Provide the [X, Y] coordinate of the cell's center where the given text is located.  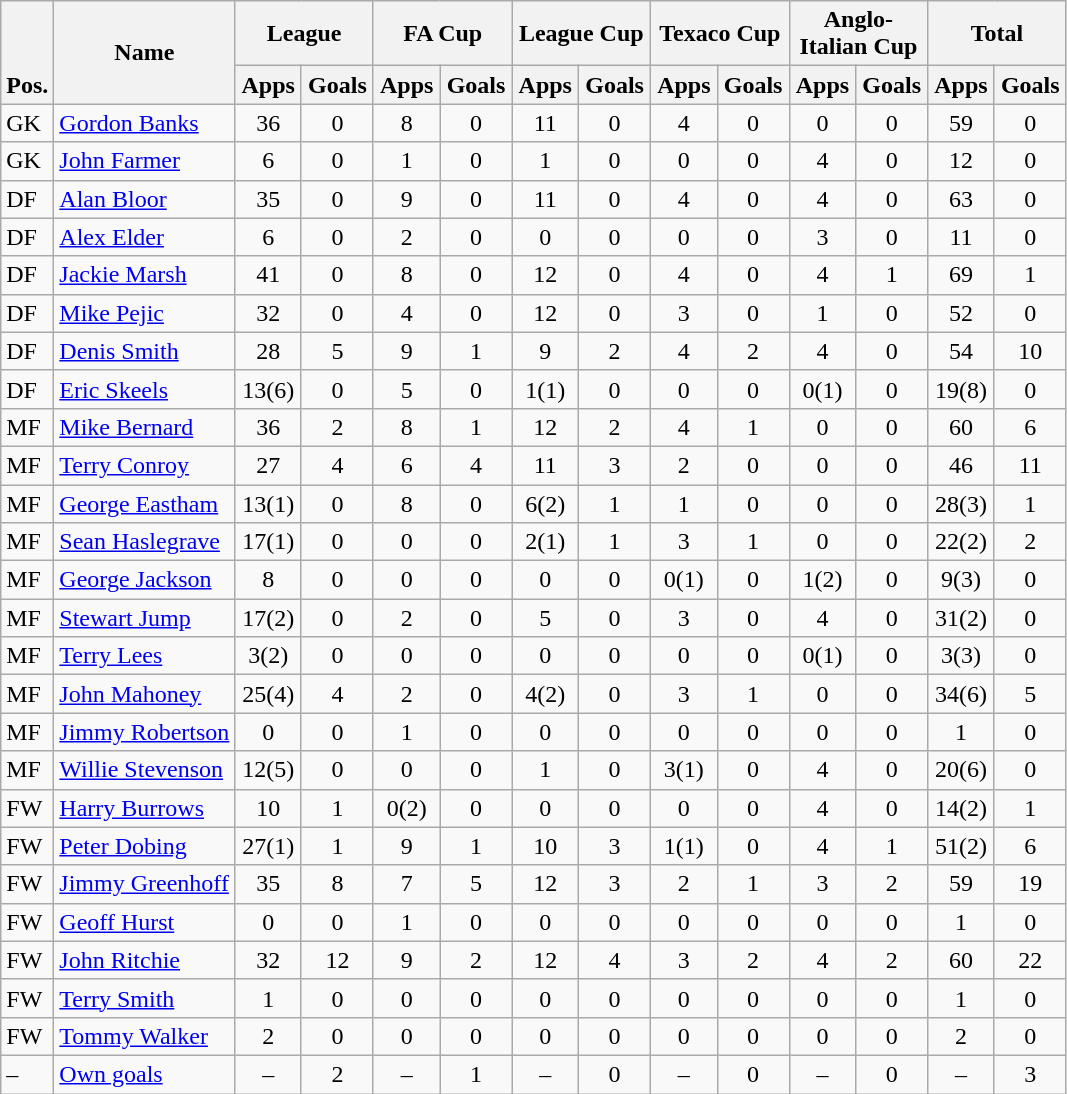
4(2) [546, 694]
19 [1030, 884]
3(1) [684, 770]
13(1) [268, 503]
52 [962, 313]
Jackie Marsh [144, 275]
17(2) [268, 618]
51(2) [962, 846]
George Eastham [144, 503]
17(1) [268, 542]
Mike Pejic [144, 313]
Alan Bloor [144, 199]
Terry Lees [144, 656]
Anglo-Italian Cup [858, 34]
6(2) [546, 503]
Texaco Cup [720, 34]
Pos. [28, 52]
Tommy Walker [144, 1036]
League Cup [582, 34]
28 [268, 351]
7 [406, 884]
Jimmy Greenhoff [144, 884]
Denis Smith [144, 351]
Mike Bernard [144, 427]
3(3) [962, 656]
John Mahoney [144, 694]
41 [268, 275]
Name [144, 52]
2(1) [546, 542]
22(2) [962, 542]
Eric Skeels [144, 389]
Alex Elder [144, 237]
3(2) [268, 656]
28(3) [962, 503]
14(2) [962, 808]
13(6) [268, 389]
9(3) [962, 580]
George Jackson [144, 580]
League [304, 34]
0(2) [406, 808]
John Ritchie [144, 960]
27(1) [268, 846]
Gordon Banks [144, 123]
63 [962, 199]
1(2) [822, 580]
20(6) [962, 770]
Terry Conroy [144, 465]
John Farmer [144, 161]
34(6) [962, 694]
46 [962, 465]
54 [962, 351]
27 [268, 465]
Peter Dobing [144, 846]
22 [1030, 960]
Willie Stevenson [144, 770]
Sean Haslegrave [144, 542]
Jimmy Robertson [144, 732]
Own goals [144, 1074]
19(8) [962, 389]
Geoff Hurst [144, 922]
Total [998, 34]
Stewart Jump [144, 618]
FA Cup [442, 34]
12(5) [268, 770]
Harry Burrows [144, 808]
Terry Smith [144, 998]
69 [962, 275]
31(2) [962, 618]
25(4) [268, 694]
